Capture the cell that displays the provided text and extract its [x, y] central coordinate. 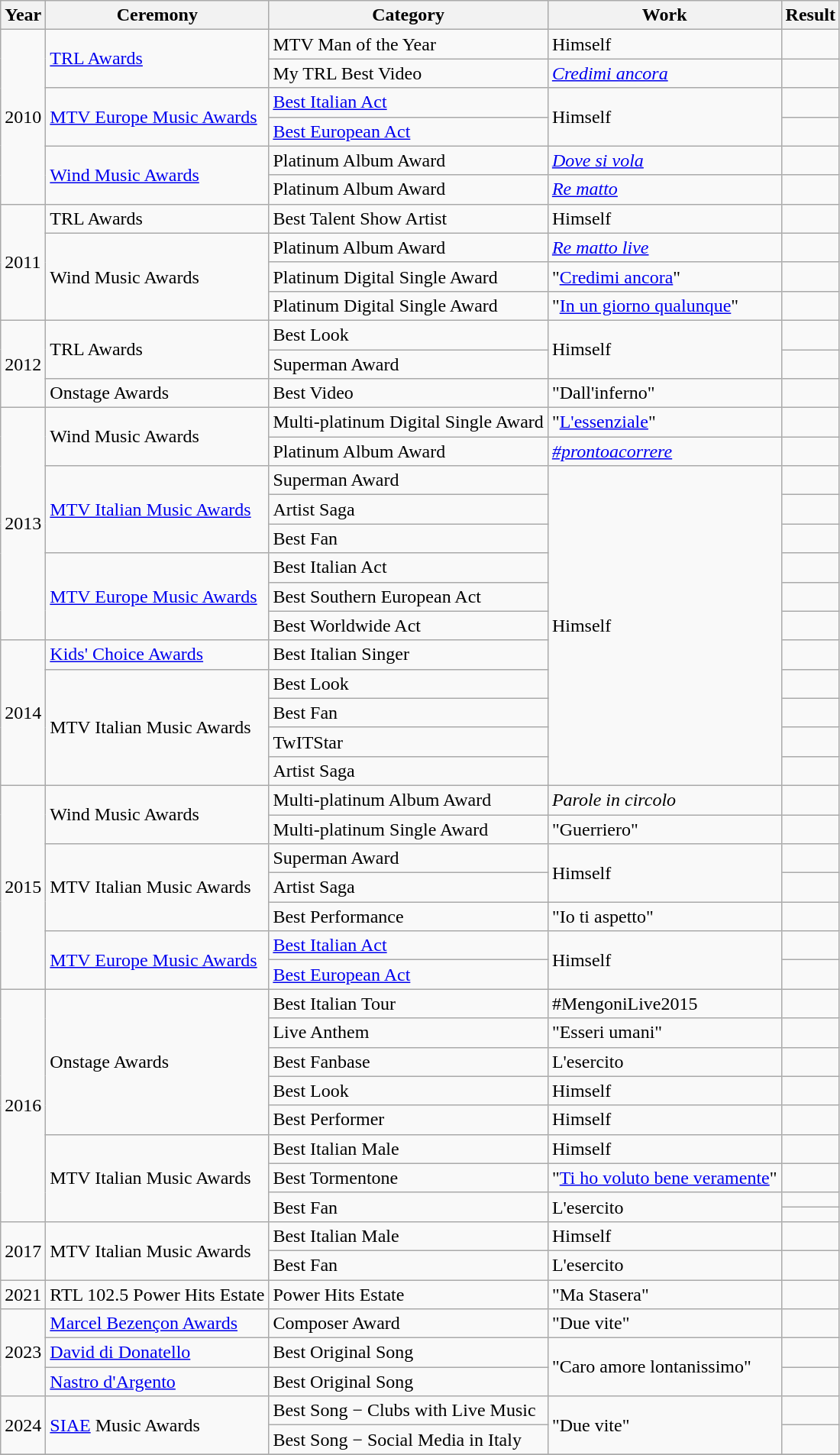
2023 [23, 1353]
Best Worldwide Act [409, 626]
Best Italian Singer [409, 655]
2013 [23, 524]
"Io ti aspetto" [664, 917]
"Caro amore lontanissimo" [664, 1367]
2014 [23, 713]
Multi-platinum Album Award [409, 800]
Category [409, 15]
TwITStar [409, 742]
"In un giorno qualunque" [664, 306]
Re matto live [664, 247]
MTV Man of the Year [409, 44]
Best Song − Social Media in Italy [409, 1440]
2017 [23, 1250]
"Esseri umani" [664, 1033]
Best Fanbase [409, 1062]
2024 [23, 1425]
2011 [23, 262]
Best Talent Show Artist [409, 218]
"Ma Stasera" [664, 1295]
#MengoniLive2015 [664, 1004]
2015 [23, 887]
"Ti ho voluto bene veramente" [664, 1178]
Best Performance [409, 917]
Best Tormentone [409, 1178]
Year [23, 15]
Kids' Choice Awards [157, 655]
"Credimi ancora" [664, 276]
2021 [23, 1295]
Work [664, 15]
"Guerriero" [664, 829]
"Dall'inferno" [664, 393]
Result [810, 15]
Live Anthem [409, 1033]
Ceremony [157, 15]
Dove si vola [664, 160]
Best Southern European Act [409, 597]
My TRL Best Video [409, 73]
Parole in circolo [664, 800]
Multi-platinum Single Award [409, 829]
David di Donatello [157, 1353]
Marcel Bezençon Awards [157, 1324]
#prontoacorrere [664, 451]
Best Video [409, 393]
Multi-platinum Digital Single Award [409, 422]
Best Italian Tour [409, 1004]
Re matto [664, 189]
2016 [23, 1105]
"L'essenziale" [664, 422]
2010 [23, 117]
Best Song − Clubs with Live Music [409, 1411]
Power Hits Estate [409, 1295]
SIAE Music Awards [157, 1425]
RTL 102.5 Power Hits Estate [157, 1295]
2012 [23, 364]
Credimi ancora [664, 73]
Composer Award [409, 1324]
Best Performer [409, 1120]
Nastro d'Argento [157, 1382]
